Output the (x, y) coordinate of the center of the cell containing the given text.  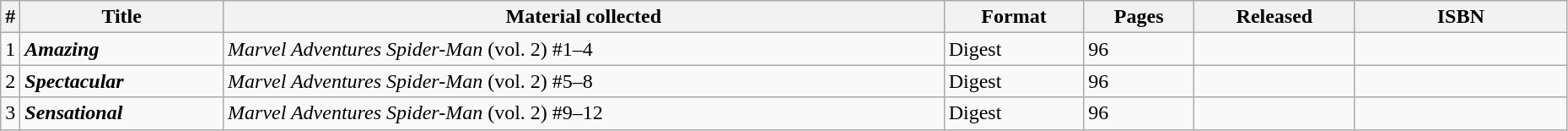
Marvel Adventures Spider-Man (vol. 2) #5–8 (584, 81)
Marvel Adventures Spider-Man (vol. 2) #9–12 (584, 113)
Pages (1139, 17)
Title (121, 17)
Released (1275, 17)
Format (1014, 17)
Spectacular (121, 81)
Sensational (121, 113)
Material collected (584, 17)
2 (10, 81)
1 (10, 49)
# (10, 17)
Amazing (121, 49)
3 (10, 113)
ISBN (1461, 17)
Marvel Adventures Spider-Man (vol. 2) #1–4 (584, 49)
